Determine the [X, Y] coordinate at the center of the cell enclosing the given text.  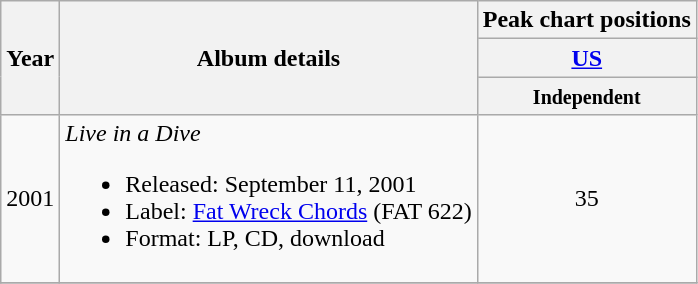
US [586, 58]
2001 [30, 198]
Year [30, 58]
Peak chart positions [586, 20]
35 [586, 198]
Live in a DiveReleased: September 11, 2001Label: Fat Wreck Chords (FAT 622)Format: LP, CD, download [268, 198]
Album details [268, 58]
Independent [586, 96]
